Return (x, y) of the center of cell containing provided text 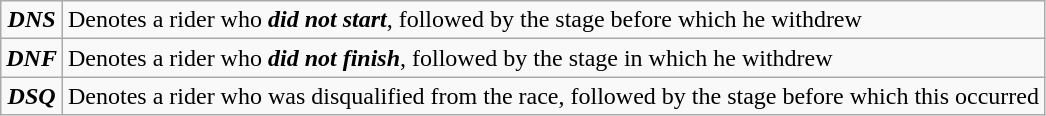
Denotes a rider who did not finish, followed by the stage in which he withdrew (553, 58)
DSQ (32, 96)
DNF (32, 58)
Denotes a rider who was disqualified from the race, followed by the stage before which this occurred (553, 96)
Denotes a rider who did not start, followed by the stage before which he withdrew (553, 20)
DNS (32, 20)
